From the cell containing the given text, extract its center point as [x, y] coordinate. 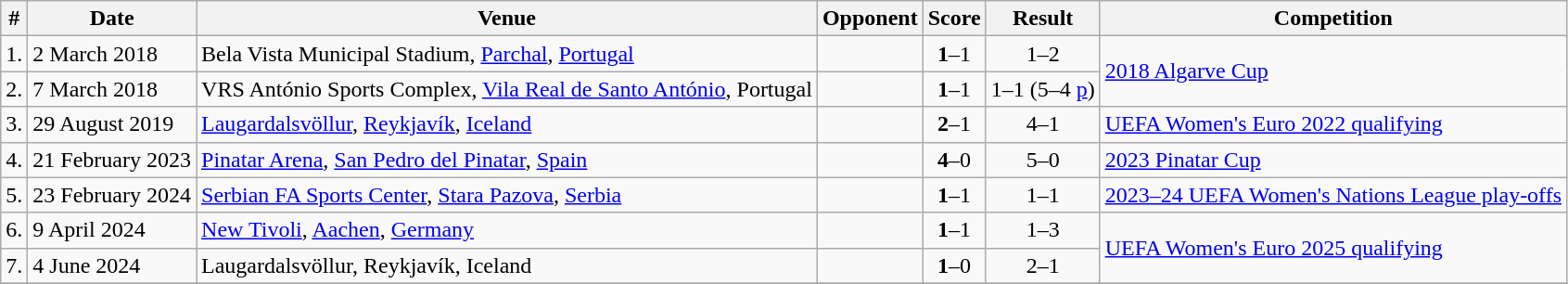
2 March 2018 [112, 54]
4 June 2024 [112, 265]
Competition [1333, 19]
Pinatar Arena, San Pedro del Pinatar, Spain [507, 160]
7 March 2018 [112, 89]
1–2 [1042, 54]
23 February 2024 [112, 195]
Result [1042, 19]
21 February 2023 [112, 160]
Bela Vista Municipal Stadium, Parchal, Portugal [507, 54]
5. [15, 195]
Venue [507, 19]
# [15, 19]
2023 Pinatar Cup [1333, 160]
29 August 2019 [112, 124]
Date [112, 19]
3. [15, 124]
New Tivoli, Aachen, Germany [507, 230]
6. [15, 230]
1. [15, 54]
2018 Algarve Cup [1333, 71]
Score [954, 19]
1–1 (5–4 p) [1042, 89]
4–0 [954, 160]
9 April 2024 [112, 230]
Serbian FA Sports Center, Stara Pazova, Serbia [507, 195]
1–3 [1042, 230]
Opponent [870, 19]
4–1 [1042, 124]
7. [15, 265]
UEFA Women's Euro 2022 qualifying [1333, 124]
5–0 [1042, 160]
1–0 [954, 265]
2. [15, 89]
UEFA Women's Euro 2025 qualifying [1333, 248]
VRS António Sports Complex, Vila Real de Santo António, Portugal [507, 89]
4. [15, 160]
2023–24 UEFA Women's Nations League play-offs [1333, 195]
